Identify which cell holds the provided text, then report its (x, y) central coordinate. 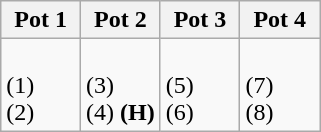
Pot 3 (200, 20)
Pot 2 (120, 20)
(5) (6) (200, 85)
(3) (4) (H) (120, 85)
(7) (8) (280, 85)
Pot 1 (41, 20)
(1) (2) (41, 85)
Pot 4 (280, 20)
